Capture the cell that displays the provided text and extract its (x, y) central coordinate. 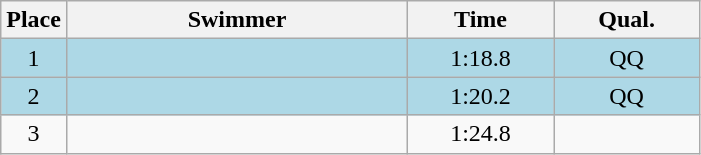
3 (34, 134)
2 (34, 96)
1:20.2 (481, 96)
1:18.8 (481, 58)
Time (481, 20)
Place (34, 20)
1 (34, 58)
Qual. (627, 20)
Swimmer (236, 20)
1:24.8 (481, 134)
